Locate the cell with the specified text and output its [x, y] center coordinate. 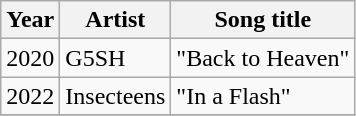
2020 [30, 58]
2022 [30, 96]
"Back to Heaven" [263, 58]
Song title [263, 20]
Year [30, 20]
G5SH [116, 58]
Artist [116, 20]
"In a Flash" [263, 96]
Insecteens [116, 96]
